Search for the cell housing the specified text and yield its (x, y) center coordinate. 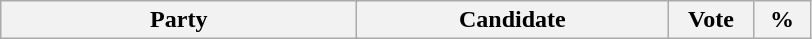
Vote (711, 20)
Candidate (512, 20)
% (782, 20)
Party (179, 20)
